Provide the [x, y] coordinate of the cell's center where the given text is located.  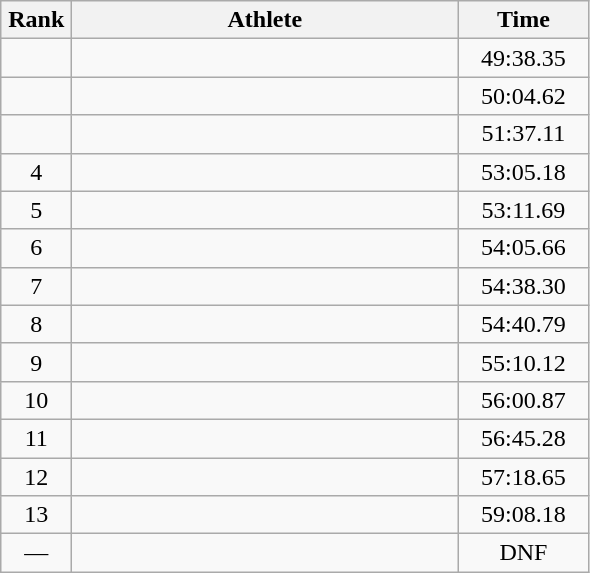
56:00.87 [524, 400]
4 [36, 172]
54:38.30 [524, 286]
54:05.66 [524, 248]
10 [36, 400]
9 [36, 362]
DNF [524, 553]
54:40.79 [524, 324]
55:10.12 [524, 362]
59:08.18 [524, 515]
50:04.62 [524, 96]
53:05.18 [524, 172]
5 [36, 210]
49:38.35 [524, 58]
56:45.28 [524, 438]
57:18.65 [524, 477]
8 [36, 324]
6 [36, 248]
Time [524, 20]
51:37.11 [524, 134]
13 [36, 515]
Athlete [265, 20]
12 [36, 477]
53:11.69 [524, 210]
11 [36, 438]
— [36, 553]
Rank [36, 20]
7 [36, 286]
